Scan for the cell matching the given text and deliver its [x, y] coordinate at center. 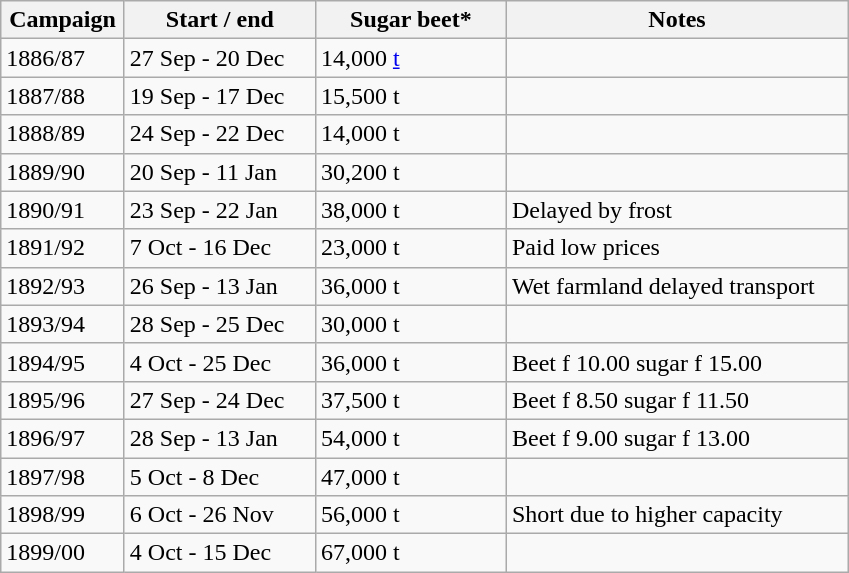
1892/93 [63, 286]
Sugar beet* [410, 20]
Campaign [63, 20]
15,500 t [410, 96]
38,000 t [410, 210]
1894/95 [63, 362]
1890/91 [63, 210]
Notes [676, 20]
1888/89 [63, 134]
30,200 t [410, 172]
30,000 t [410, 324]
56,000 t [410, 515]
1895/96 [63, 400]
Beet f 8.50 sugar f 11.50 [676, 400]
47,000 t [410, 477]
28 Sep - 13 Jan [220, 438]
7 Oct - 16 Dec [220, 248]
27 Sep - 24 Dec [220, 400]
23 Sep - 22 Jan [220, 210]
Delayed by frost [676, 210]
1893/94 [63, 324]
37,500 t [410, 400]
1889/90 [63, 172]
23,000 t [410, 248]
1886/87 [63, 58]
Wet farmland delayed transport [676, 286]
26 Sep - 13 Jan [220, 286]
28 Sep - 25 Dec [220, 324]
Beet f 9.00 sugar f 13.00 [676, 438]
6 Oct - 26 Nov [220, 515]
1898/99 [63, 515]
1887/88 [63, 96]
5 Oct - 8 Dec [220, 477]
1897/98 [63, 477]
Paid low prices [676, 248]
Beet f 10.00 sugar f 15.00 [676, 362]
24 Sep - 22 Dec [220, 134]
1899/00 [63, 553]
Short due to higher capacity [676, 515]
27 Sep - 20 Dec [220, 58]
4 Oct - 25 Dec [220, 362]
Start / end [220, 20]
20 Sep - 11 Jan [220, 172]
67,000 t [410, 553]
19 Sep - 17 Dec [220, 96]
1896/97 [63, 438]
4 Oct - 15 Dec [220, 553]
1891/92 [63, 248]
54,000 t [410, 438]
